Pinpoint the cell where the given text exists, returning its [x, y] midpoint coordinate. 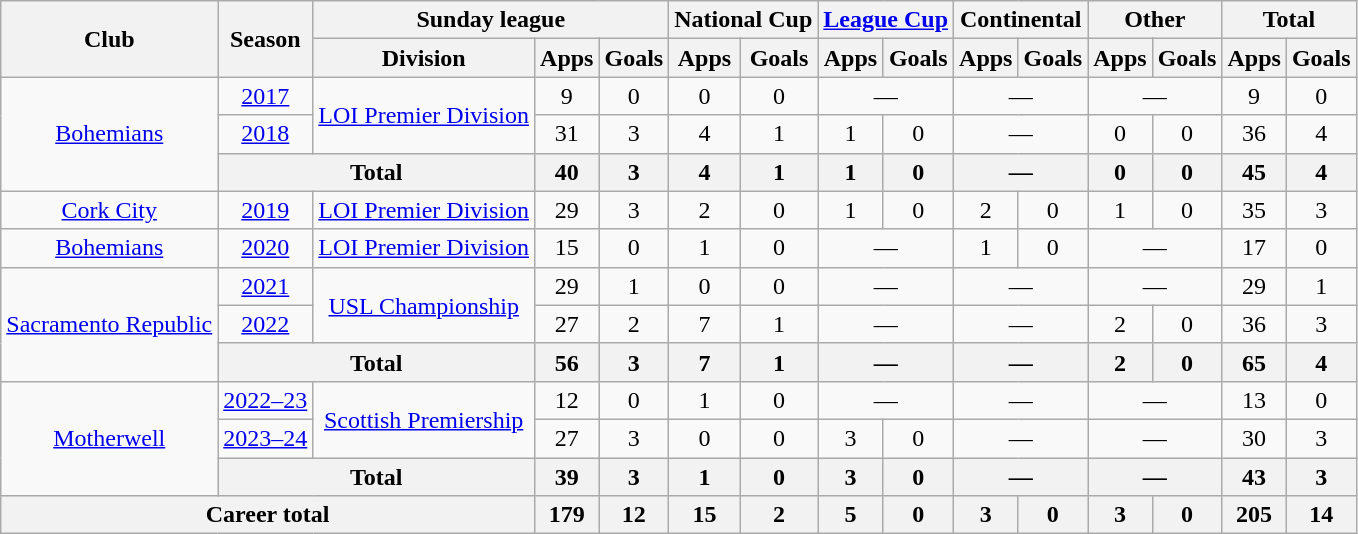
Career total [268, 515]
Other [1155, 20]
National Cup [744, 20]
43 [1254, 477]
39 [567, 477]
2022 [266, 324]
5 [850, 515]
13 [1254, 400]
League Cup [886, 20]
Scottish Premiership [424, 419]
205 [1254, 515]
Sunday league [491, 20]
Continental [1021, 20]
USL Championship [424, 305]
65 [1254, 362]
Season [266, 39]
35 [1254, 210]
14 [1321, 515]
2019 [266, 210]
179 [567, 515]
2018 [266, 134]
Club [110, 39]
45 [1254, 172]
30 [1254, 438]
Motherwell [110, 438]
40 [567, 172]
Division [424, 58]
Sacramento Republic [110, 324]
56 [567, 362]
2023–24 [266, 438]
2021 [266, 286]
2017 [266, 96]
Cork City [110, 210]
2020 [266, 248]
17 [1254, 248]
2022–23 [266, 400]
31 [567, 134]
